Find where the given text appears and provide that cell's center as [x, y] coordinate. 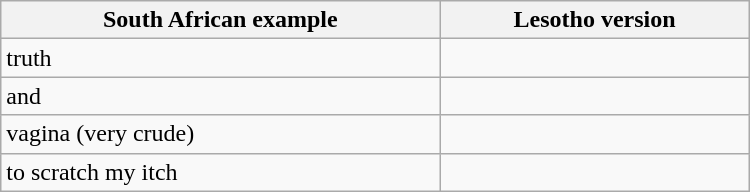
South African example [220, 20]
vagina (very crude) [220, 134]
truth [220, 58]
and [220, 96]
Lesotho version [594, 20]
to scratch my itch [220, 172]
